From the cell containing the given text, extract its center point as (x, y) coordinate. 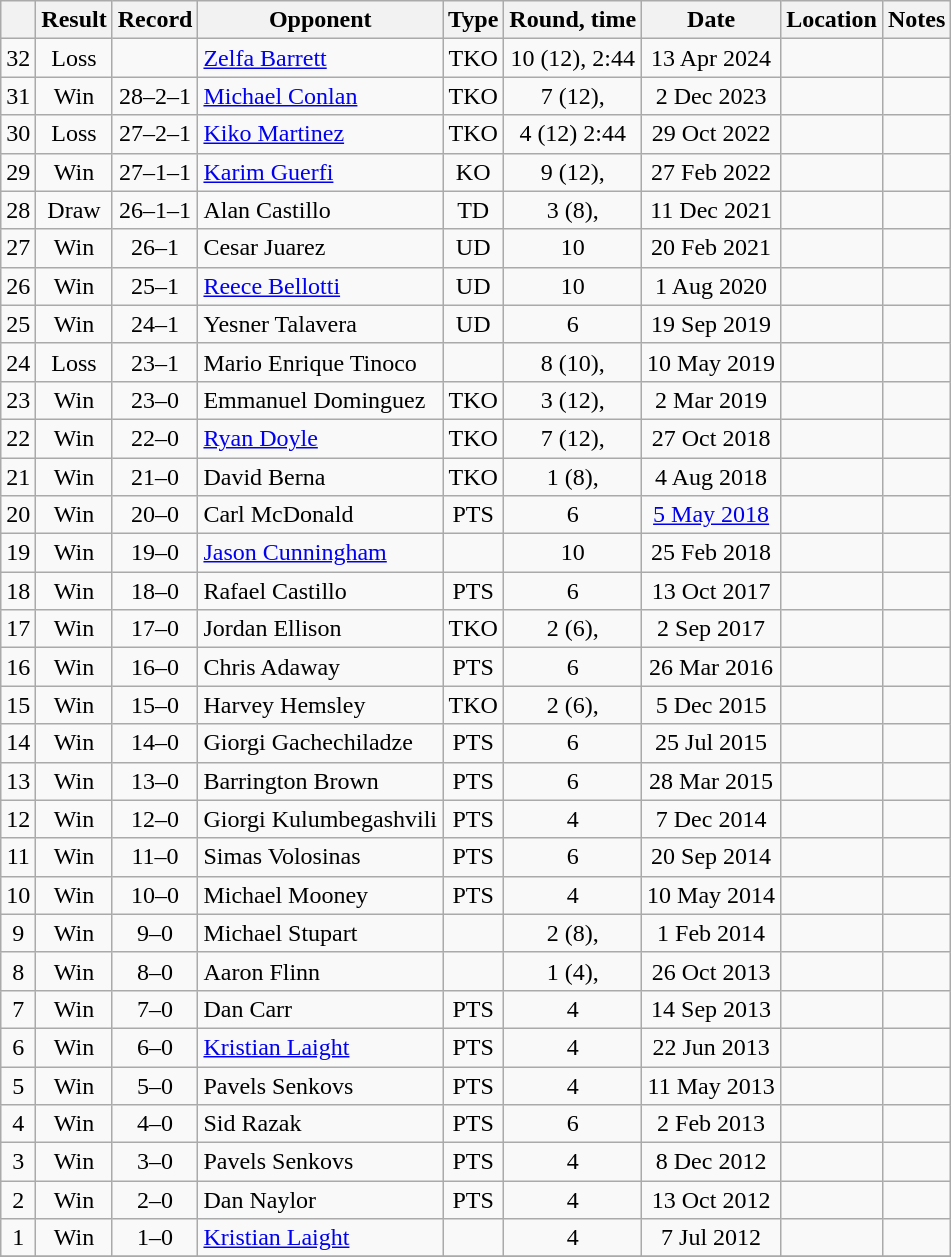
28 (18, 210)
27–1–1 (155, 172)
Aaron Flinn (320, 971)
Carl McDonald (320, 515)
26 Oct 2013 (712, 971)
13 Oct 2017 (712, 591)
3 (8), (573, 210)
2 Sep 2017 (712, 629)
Draw (74, 210)
2 (8), (573, 933)
2 Dec 2023 (712, 96)
10 May 2019 (712, 362)
17–0 (155, 629)
Emmanuel Dominguez (320, 400)
18 (18, 591)
20–0 (155, 515)
Rafael Castillo (320, 591)
8–0 (155, 971)
19–0 (155, 553)
22 Jun 2013 (712, 1047)
26–1–1 (155, 210)
6–0 (155, 1047)
1–0 (155, 1238)
Opponent (320, 20)
2 (18, 1200)
7 (18, 1009)
Alan Castillo (320, 210)
Barrington Brown (320, 781)
7 Dec 2014 (712, 819)
27 Oct 2018 (712, 438)
9–0 (155, 933)
Yesner Talavera (320, 324)
KO (474, 172)
Location (832, 20)
Result (74, 20)
7–0 (155, 1009)
3 (12), (573, 400)
13–0 (155, 781)
15 (18, 705)
10–0 (155, 895)
11 May 2013 (712, 1085)
23 (18, 400)
Karim Guerfi (320, 172)
21 (18, 477)
26 Mar 2016 (712, 667)
Michael Stupart (320, 933)
30 (18, 134)
18–0 (155, 591)
31 (18, 96)
24–1 (155, 324)
27 Feb 2022 (712, 172)
20 Feb 2021 (712, 248)
2 Feb 2013 (712, 1124)
1 (4), (573, 971)
13 Oct 2012 (712, 1200)
19 (18, 553)
David Berna (320, 477)
27 (18, 248)
26–1 (155, 248)
19 Sep 2019 (712, 324)
11–0 (155, 857)
25 Feb 2018 (712, 553)
2 Mar 2019 (712, 400)
7 Jul 2012 (712, 1238)
25–1 (155, 286)
27–2–1 (155, 134)
16 (18, 667)
20 Sep 2014 (712, 857)
10 May 2014 (712, 895)
5 May 2018 (712, 515)
12–0 (155, 819)
Sid Razak (320, 1124)
11 Dec 2021 (712, 210)
4 Aug 2018 (712, 477)
26 (18, 286)
Harvey Hemsley (320, 705)
TD (474, 210)
15–0 (155, 705)
17 (18, 629)
Chris Adaway (320, 667)
4 (12) 2:44 (573, 134)
25 Jul 2015 (712, 743)
Giorgi Gachechiladze (320, 743)
Michael Mooney (320, 895)
1 Aug 2020 (712, 286)
Dan Carr (320, 1009)
Jordan Ellison (320, 629)
3 (18, 1162)
10 (12), 2:44 (573, 58)
Mario Enrique Tinoco (320, 362)
14 (18, 743)
11 (18, 857)
28 Mar 2015 (712, 781)
Michael Conlan (320, 96)
5–0 (155, 1085)
13 Apr 2024 (712, 58)
32 (18, 58)
5 Dec 2015 (712, 705)
Jason Cunningham (320, 553)
25 (18, 324)
Dan Naylor (320, 1200)
9 (12), (573, 172)
29 Oct 2022 (712, 134)
20 (18, 515)
Ryan Doyle (320, 438)
Simas Volosinas (320, 857)
Zelfa Barrett (320, 58)
Record (155, 20)
Type (474, 20)
2–0 (155, 1200)
4–0 (155, 1124)
8 Dec 2012 (712, 1162)
Kiko Martinez (320, 134)
21–0 (155, 477)
29 (18, 172)
Date (712, 20)
1 (8), (573, 477)
8 (18, 971)
23–1 (155, 362)
16–0 (155, 667)
24 (18, 362)
14 Sep 2013 (712, 1009)
Notes (916, 20)
9 (18, 933)
3–0 (155, 1162)
Reece Bellotti (320, 286)
13 (18, 781)
14–0 (155, 743)
Cesar Juarez (320, 248)
Round, time (573, 20)
8 (10), (573, 362)
23–0 (155, 400)
28–2–1 (155, 96)
Giorgi Kulumbegashvili (320, 819)
1 (18, 1238)
12 (18, 819)
1 Feb 2014 (712, 933)
22 (18, 438)
5 (18, 1085)
22–0 (155, 438)
